Identify which cell holds the provided text, then report its [x, y] central coordinate. 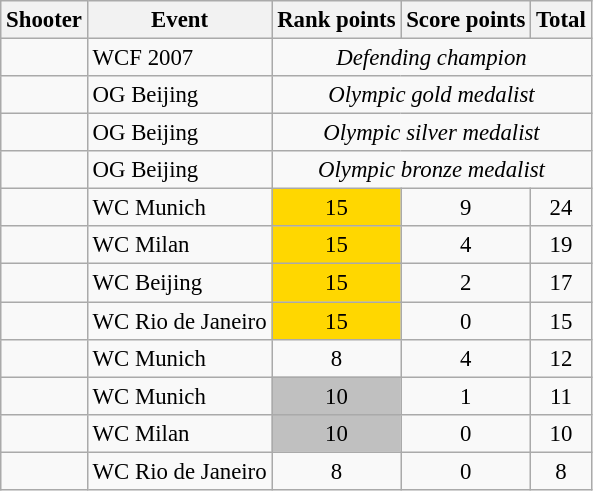
Shooter [44, 20]
Olympic bronze medalist [432, 170]
Olympic gold medalist [432, 95]
24 [561, 208]
Total [561, 20]
Olympic silver medalist [432, 133]
Rank points [336, 20]
19 [561, 245]
Event [180, 20]
Defending champion [432, 58]
11 [561, 396]
1 [466, 396]
9 [466, 208]
Score points [466, 20]
WC Beijing [180, 283]
WCF 2007 [180, 58]
12 [561, 358]
2 [466, 283]
17 [561, 283]
